Extract the [x, y] coordinate from the center of the cell holding the provided text.  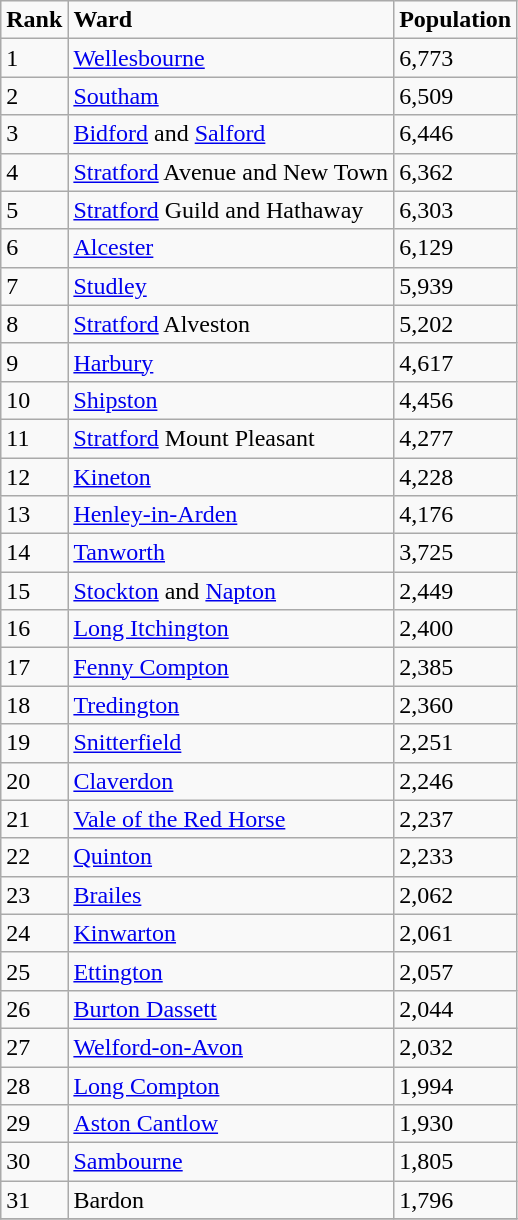
1,796 [456, 1200]
Snitterfield [231, 743]
24 [34, 933]
Aston Cantlow [231, 1124]
4,277 [456, 438]
15 [34, 591]
6,446 [456, 134]
2,032 [456, 1047]
6 [34, 248]
8 [34, 324]
Kinwarton [231, 933]
Brailes [231, 895]
21 [34, 819]
Kineton [231, 477]
Fenny Compton [231, 667]
Long Itchington [231, 629]
17 [34, 667]
Ward [231, 20]
14 [34, 553]
2,233 [456, 857]
Alcester [231, 248]
2,385 [456, 667]
2,360 [456, 705]
23 [34, 895]
9 [34, 362]
Claverdon [231, 781]
11 [34, 438]
10 [34, 400]
Henley-in-Arden [231, 515]
2,449 [456, 591]
Rank [34, 20]
31 [34, 1200]
4,456 [456, 400]
1,805 [456, 1162]
Stratford Guild and Hathaway [231, 210]
13 [34, 515]
4,228 [456, 477]
Shipston [231, 400]
Welford-on-Avon [231, 1047]
Stockton and Napton [231, 591]
2,044 [456, 1009]
28 [34, 1085]
1,930 [456, 1124]
Tanworth [231, 553]
Wellesbourne [231, 58]
Bardon [231, 1200]
Stratford Alveston [231, 324]
26 [34, 1009]
2 [34, 96]
5 [34, 210]
3 [34, 134]
Harbury [231, 362]
7 [34, 286]
5,939 [456, 286]
6,509 [456, 96]
6,129 [456, 248]
30 [34, 1162]
6,303 [456, 210]
2,237 [456, 819]
29 [34, 1124]
2,400 [456, 629]
3,725 [456, 553]
Stratford Avenue and New Town [231, 172]
4 [34, 172]
20 [34, 781]
Southam [231, 96]
1 [34, 58]
Quinton [231, 857]
Stratford Mount Pleasant [231, 438]
16 [34, 629]
Sambourne [231, 1162]
4,617 [456, 362]
Vale of the Red Horse [231, 819]
6,773 [456, 58]
2,246 [456, 781]
19 [34, 743]
Burton Dassett [231, 1009]
12 [34, 477]
6,362 [456, 172]
22 [34, 857]
1,994 [456, 1085]
4,176 [456, 515]
18 [34, 705]
25 [34, 971]
Ettington [231, 971]
Bidford and Salford [231, 134]
Population [456, 20]
Long Compton [231, 1085]
5,202 [456, 324]
2,061 [456, 933]
2,057 [456, 971]
2,062 [456, 895]
2,251 [456, 743]
27 [34, 1047]
Studley [231, 286]
Tredington [231, 705]
